From the cell containing the given text, extract its center point as [X, Y] coordinate. 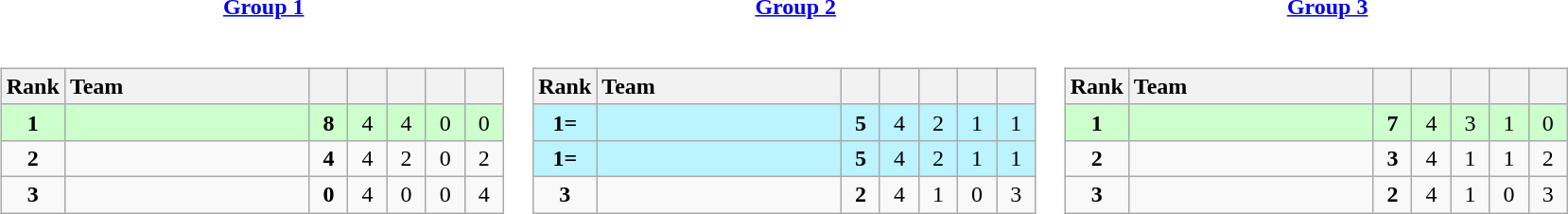
8 [329, 122]
7 [1392, 122]
